Capture the cell that displays the provided text and extract its (X, Y) central coordinate. 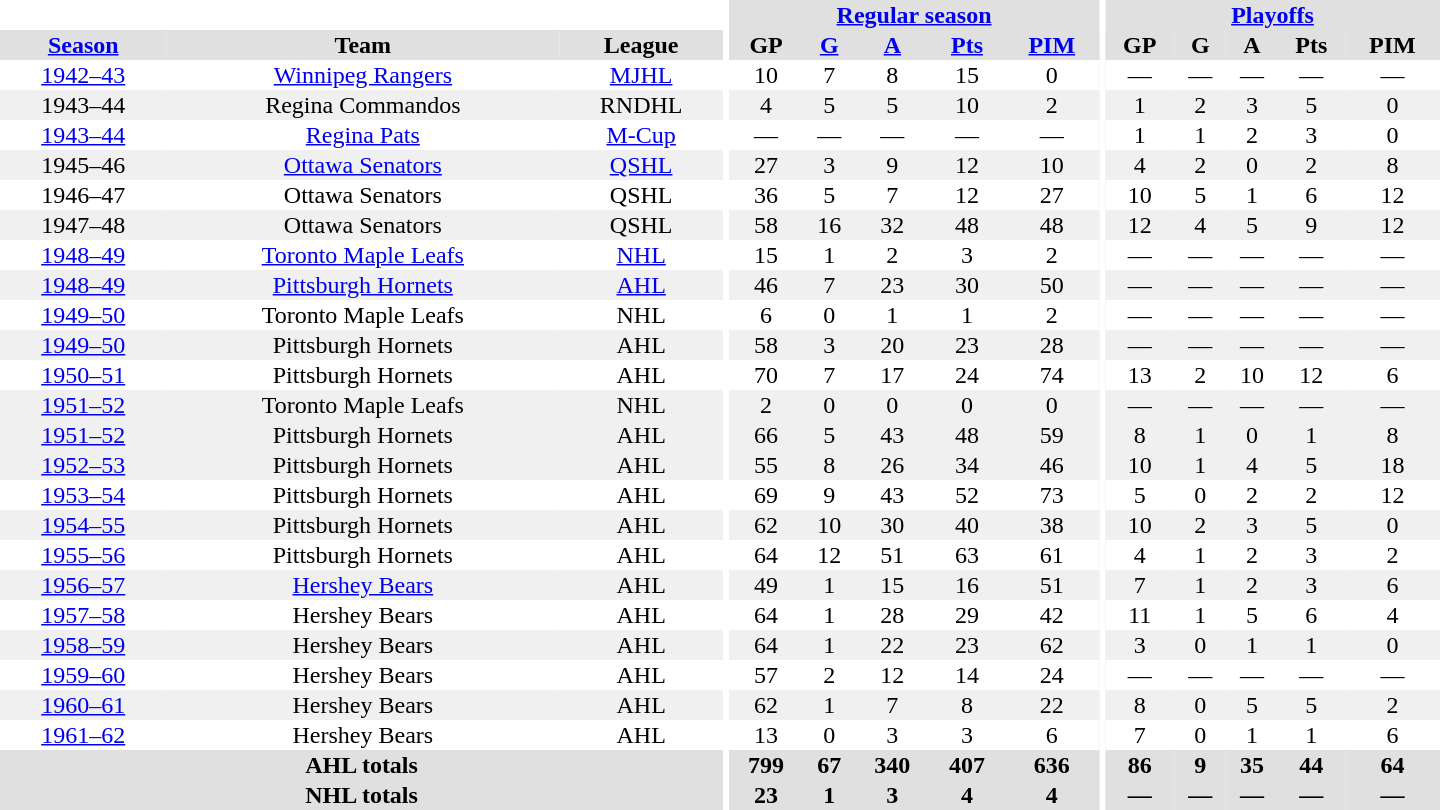
66 (766, 435)
799 (766, 765)
59 (1052, 435)
MJHL (641, 75)
Playoffs (1272, 15)
42 (1052, 615)
40 (968, 525)
M-Cup (641, 135)
74 (1052, 375)
407 (968, 765)
70 (766, 375)
636 (1052, 765)
1952–53 (83, 465)
NHL totals (362, 795)
340 (892, 765)
Team (362, 45)
63 (968, 555)
Season (83, 45)
29 (968, 615)
Regina Pats (362, 135)
Regina Commandos (362, 105)
1956–57 (83, 585)
69 (766, 495)
RNDHL (641, 105)
1947–48 (83, 225)
49 (766, 585)
1953–54 (83, 495)
AHL totals (362, 765)
26 (892, 465)
34 (968, 465)
1946–47 (83, 195)
18 (1392, 465)
1960–61 (83, 705)
Regular season (914, 15)
50 (1052, 285)
1945–46 (83, 165)
1957–58 (83, 615)
14 (968, 675)
1955–56 (83, 555)
32 (892, 225)
44 (1312, 765)
61 (1052, 555)
1959–60 (83, 675)
36 (766, 195)
1950–51 (83, 375)
17 (892, 375)
11 (1140, 615)
1958–59 (83, 645)
1961–62 (83, 735)
League (641, 45)
52 (968, 495)
Winnipeg Rangers (362, 75)
57 (766, 675)
1954–55 (83, 525)
1942–43 (83, 75)
55 (766, 465)
86 (1140, 765)
20 (892, 345)
73 (1052, 495)
38 (1052, 525)
35 (1252, 765)
67 (829, 765)
